For the text-containing cell, return its midpoint in (x, y) coordinate format. 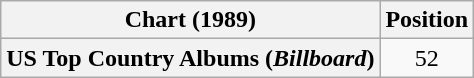
Chart (1989) (190, 20)
US Top Country Albums (Billboard) (190, 58)
Position (427, 20)
52 (427, 58)
